Find where the given text appears and provide that cell's center as [X, Y] coordinate. 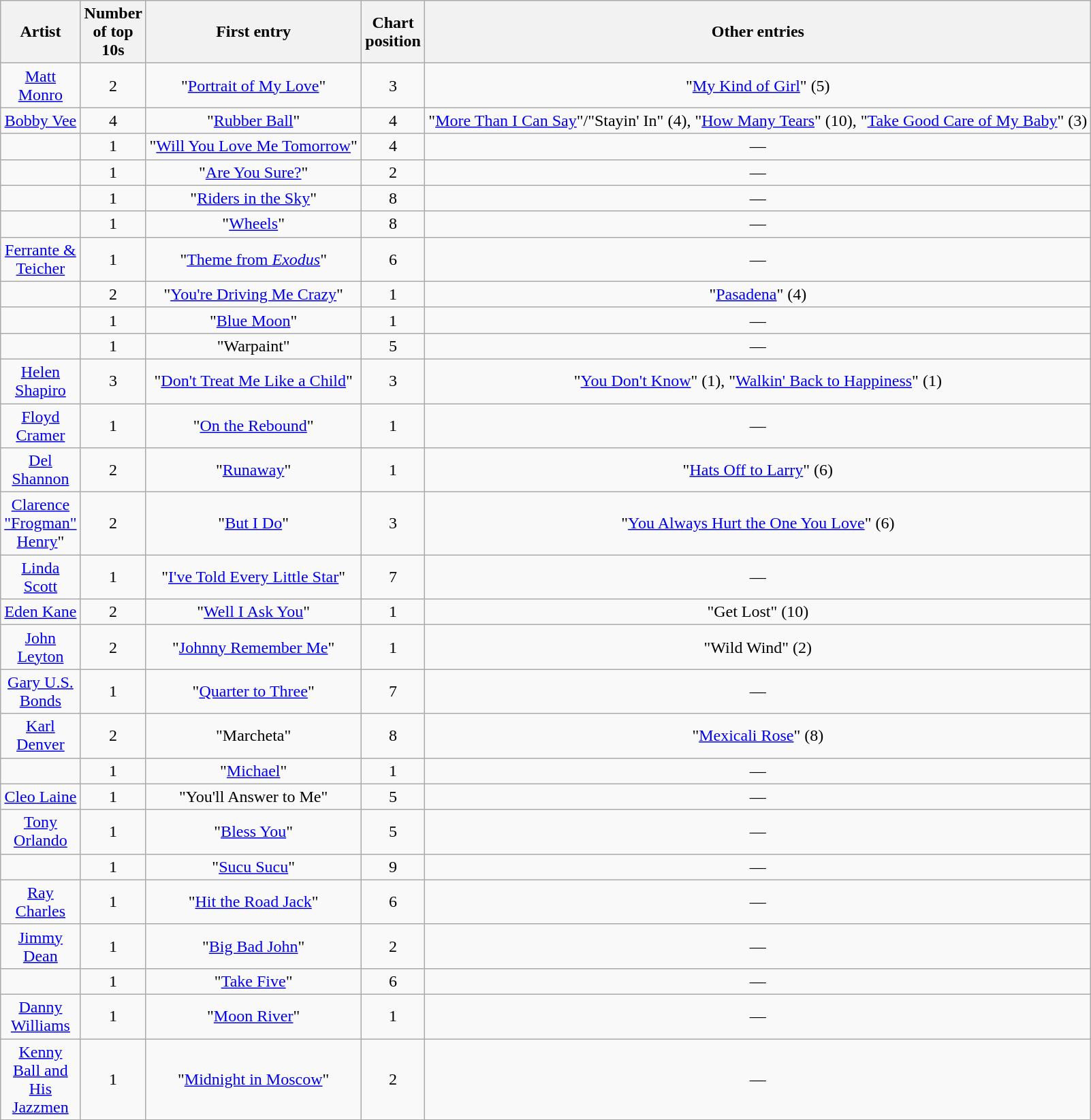
"Sucu Sucu" [253, 867]
Other entries [758, 32]
"Big Bad John" [253, 946]
"Moon River" [253, 1016]
"Midnight in Moscow" [253, 1080]
Tony Orlando [41, 832]
"More Than I Can Say"/"Stayin' In" (4), "How Many Tears" (10), "Take Good Care of My Baby" (3) [758, 121]
First entry [253, 32]
"Theme from Exodus" [253, 259]
Danny Williams [41, 1016]
"Will You Love Me Tomorrow" [253, 146]
Chart position [393, 32]
"Get Lost" (10) [758, 612]
"Wild Wind" (2) [758, 647]
Bobby Vee [41, 121]
John Leyton [41, 647]
Jimmy Dean [41, 946]
"Pasadena" (4) [758, 294]
Clarence "Frogman" Henry" [41, 524]
"Bless You" [253, 832]
Gary U.S. Bonds [41, 692]
Floyd Cramer [41, 425]
"You Always Hurt the One You Love" (6) [758, 524]
"I've Told Every Little Star" [253, 577]
"Well I Ask You" [253, 612]
"But I Do" [253, 524]
"Warpaint" [253, 346]
Cleo Laine [41, 797]
"Blue Moon" [253, 320]
"Portrait of My Love" [253, 86]
"Johnny Remember Me" [253, 647]
Del Shannon [41, 470]
"You'll Answer to Me" [253, 797]
9 [393, 867]
"Michael" [253, 771]
Linda Scott [41, 577]
Kenny Ball and His Jazzmen [41, 1080]
Karl Denver [41, 735]
"You Don't Know" (1), "Walkin' Back to Happiness" (1) [758, 381]
"My Kind of Girl" (5) [758, 86]
Ray Charles [41, 901]
"Wheels" [253, 224]
Eden Kane [41, 612]
"Marcheta" [253, 735]
"Mexicali Rose" (8) [758, 735]
Artist [41, 32]
"Runaway" [253, 470]
"Riders in the Sky" [253, 198]
"You're Driving Me Crazy" [253, 294]
Number of top 10s [113, 32]
"Are You Sure?" [253, 172]
Matt Monro [41, 86]
Helen Shapiro [41, 381]
"Hats Off to Larry" (6) [758, 470]
"Take Five" [253, 981]
"On the Rebound" [253, 425]
"Rubber Ball" [253, 121]
"Don't Treat Me Like a Child" [253, 381]
"Hit the Road Jack" [253, 901]
"Quarter to Three" [253, 692]
Ferrante & Teicher [41, 259]
